Identify which cell holds the provided text, then report its [X, Y] central coordinate. 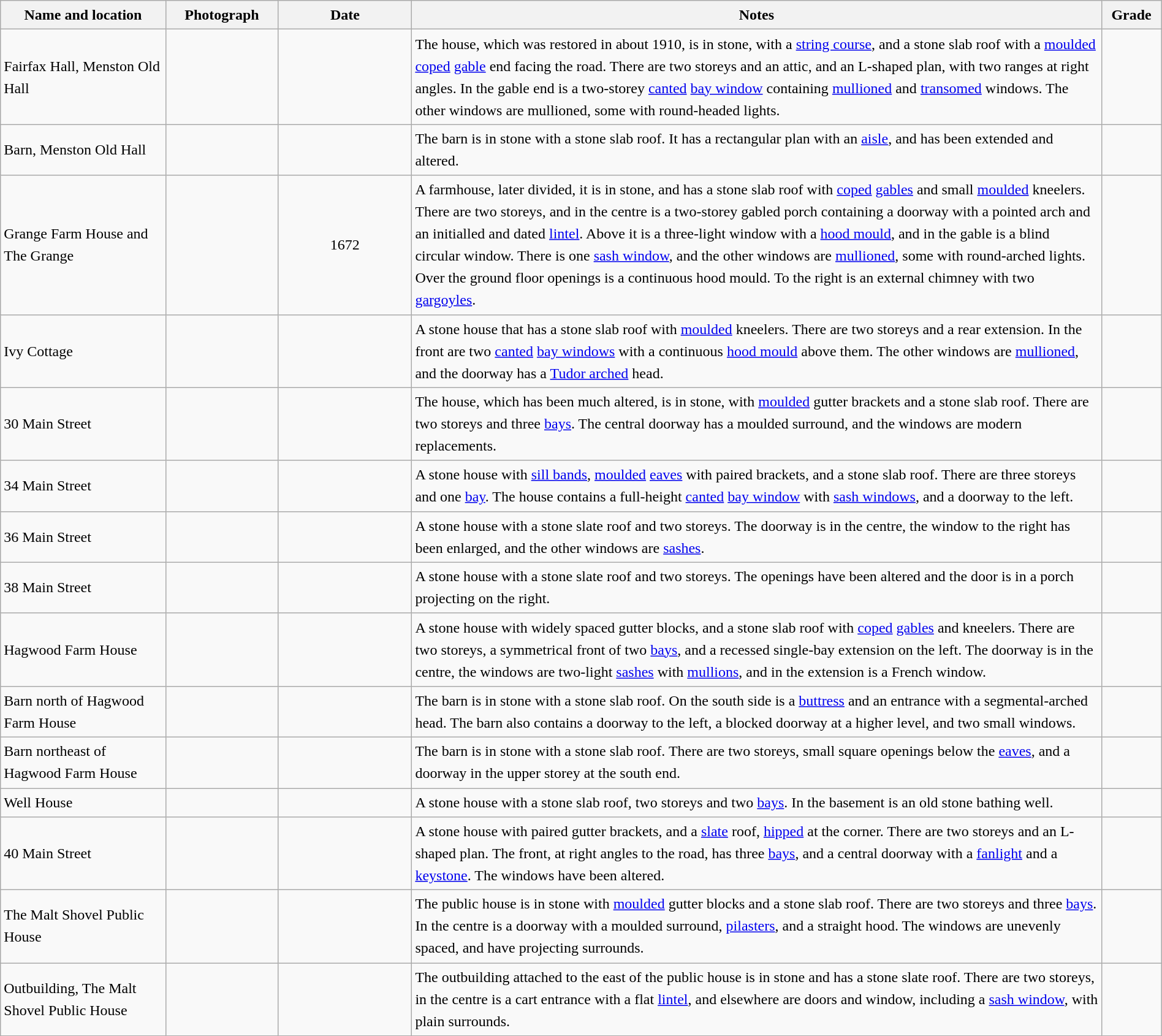
The barn is in stone with a stone slab roof. It has a rectangular plan with an aisle, and has been extended and altered. [756, 150]
Barn, Menston Old Hall [83, 150]
Barn north of Hagwood Farm House [83, 711]
Outbuilding, The Malt Shovel Public House [83, 999]
Hagwood Farm House [83, 650]
Ivy Cottage [83, 351]
Barn northeast of Hagwood Farm House [83, 763]
38 Main Street [83, 587]
Photograph [222, 15]
Notes [756, 15]
1672 [345, 245]
Fairfax Hall, Menston Old Hall [83, 77]
Grange Farm House and The Grange [83, 245]
Date [345, 15]
The Malt Shovel Public House [83, 927]
34 Main Street [83, 486]
40 Main Street [83, 853]
A stone house with a stone slab roof, two storeys and two bays. In the basement is an old stone bathing well. [756, 803]
Grade [1131, 15]
A stone house with a stone slate roof and two storeys. The openings have been altered and the door is in a porch projecting on the right. [756, 587]
36 Main Street [83, 537]
30 Main Street [83, 424]
Well House [83, 803]
Name and location [83, 15]
